From the cell containing the given text, extract its center point as [x, y] coordinate. 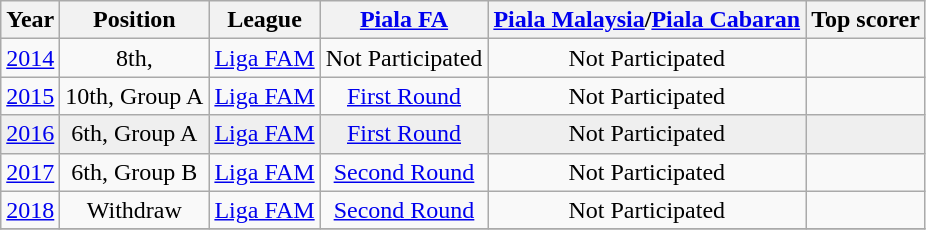
Year [30, 20]
8th, [134, 58]
Top scorer [866, 20]
Piala FA [404, 20]
2015 [30, 96]
2016 [30, 134]
10th, Group A [134, 96]
6th, Group A [134, 134]
2018 [30, 210]
Position [134, 20]
6th, Group B [134, 172]
2014 [30, 58]
2017 [30, 172]
League [264, 20]
Piala Malaysia/Piala Cabaran [647, 20]
Withdraw [134, 210]
